Search for the cell housing the specified text and yield its (X, Y) center coordinate. 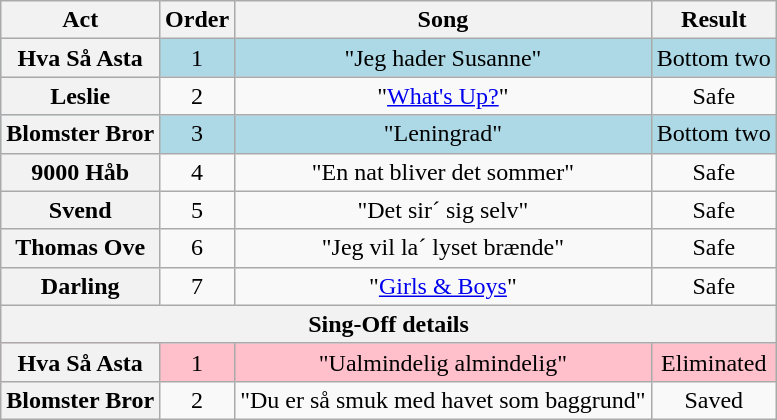
"What's Up?" (444, 96)
"Jeg hader Susanne" (444, 58)
Act (80, 20)
Song (444, 20)
5 (198, 210)
9000 Håb (80, 172)
"Leningrad" (444, 134)
Eliminated (714, 362)
"En nat bliver det sommer" (444, 172)
Order (198, 20)
"Det sir´ sig selv" (444, 210)
"Du er så smuk med havet som baggrund" (444, 400)
Sing-Off details (389, 324)
4 (198, 172)
Leslie (80, 96)
"Ualmindelig almindelig" (444, 362)
Thomas Ove (80, 248)
Result (714, 20)
6 (198, 248)
Svend (80, 210)
"Girls & Boys" (444, 286)
Saved (714, 400)
"Jeg vil la´ lyset brænde" (444, 248)
Darling (80, 286)
7 (198, 286)
3 (198, 134)
